Identify which cell holds the provided text, then report its (X, Y) central coordinate. 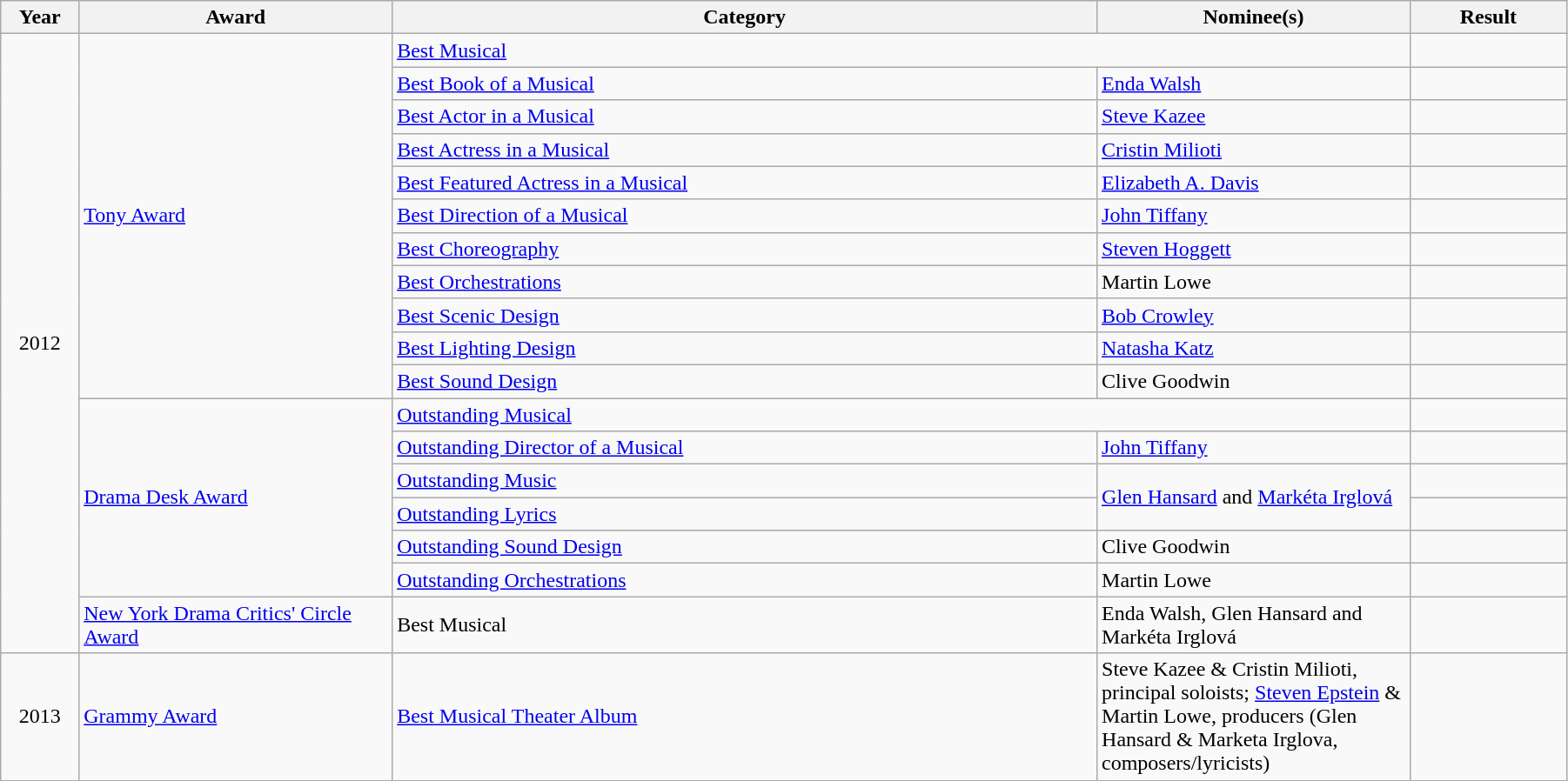
Best Actress in a Musical (745, 150)
Best Actor in a Musical (745, 117)
Year (40, 17)
Elizabeth A. Davis (1254, 183)
Best Choreography (745, 249)
Category (745, 17)
Best Book of a Musical (745, 83)
Tony Award (236, 216)
New York Drama Critics' Circle Award (236, 624)
Best Direction of a Musical (745, 216)
2012 (40, 344)
Nominee(s) (1254, 17)
Steve Kazee & Cristin Milioti, principal soloists; Steven Epstein & Martin Lowe, producers (Glen Hansard & Marketa Irglova, composers/lyricists) (1254, 717)
Steven Hoggett (1254, 249)
Best Featured Actress in a Musical (745, 183)
Glen Hansard and Markéta Irglová (1254, 497)
Enda Walsh (1254, 83)
Bob Crowley (1254, 315)
Best Lighting Design (745, 348)
Outstanding Sound Design (745, 547)
2013 (40, 717)
Best Scenic Design (745, 315)
Best Musical Theater Album (745, 717)
Outstanding Music (745, 481)
Outstanding Musical (901, 415)
Cristin Milioti (1254, 150)
Enda Walsh, Glen Hansard and Markéta Irglová (1254, 624)
Natasha Katz (1254, 348)
Award (236, 17)
Best Orchestrations (745, 282)
Steve Kazee (1254, 117)
Grammy Award (236, 717)
Outstanding Director of a Musical (745, 448)
Drama Desk Award (236, 497)
Outstanding Orchestrations (745, 580)
Best Sound Design (745, 381)
Result (1488, 17)
Outstanding Lyrics (745, 514)
